Scan for the cell matching the given text and deliver its (x, y) coordinate at center. 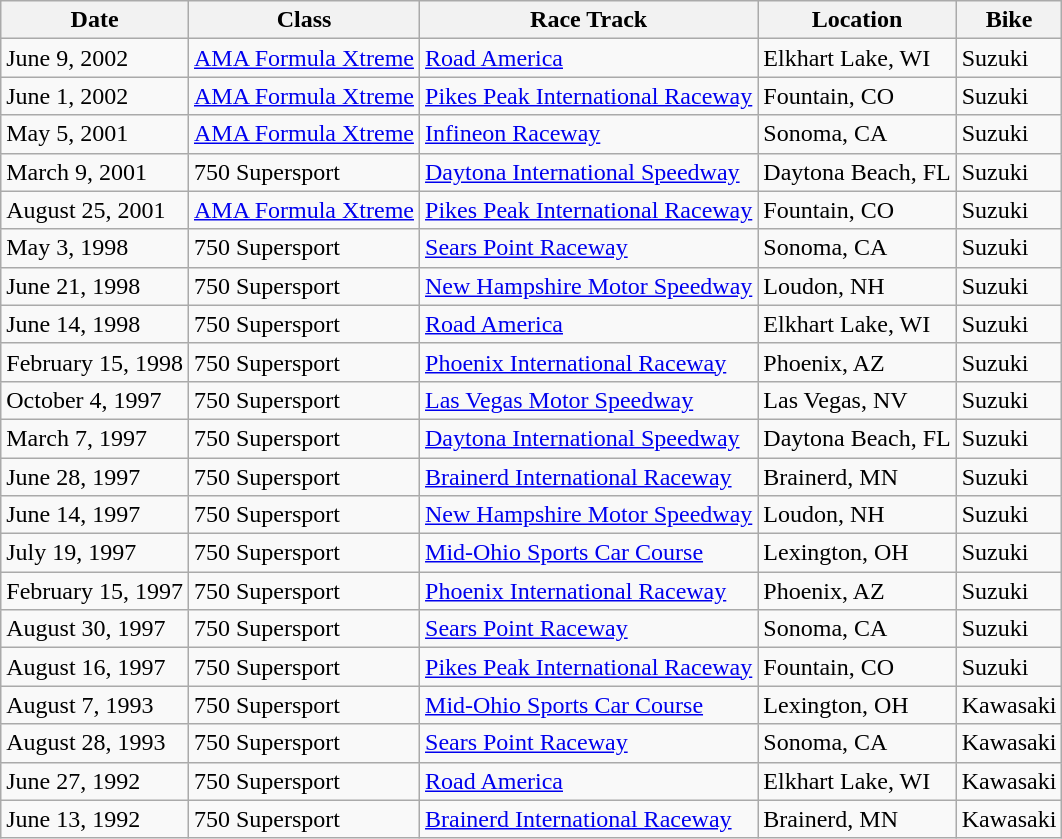
August 25, 2001 (95, 210)
August 28, 1993 (95, 743)
February 15, 1997 (95, 591)
June 28, 1997 (95, 477)
June 1, 2002 (95, 96)
Bike (1009, 20)
August 16, 1997 (95, 667)
June 14, 1998 (95, 324)
May 3, 1998 (95, 248)
June 27, 1992 (95, 781)
August 7, 1993 (95, 705)
Location (857, 20)
Class (304, 20)
February 15, 1998 (95, 362)
June 13, 1992 (95, 819)
May 5, 2001 (95, 134)
Las Vegas, NV (857, 400)
August 30, 1997 (95, 629)
July 19, 1997 (95, 553)
March 7, 1997 (95, 438)
June 21, 1998 (95, 286)
March 9, 2001 (95, 172)
Infineon Raceway (589, 134)
Date (95, 20)
June 14, 1997 (95, 515)
October 4, 1997 (95, 400)
Las Vegas Motor Speedway (589, 400)
Race Track (589, 20)
June 9, 2002 (95, 58)
